Return [X, Y] of the center of cell containing provided text 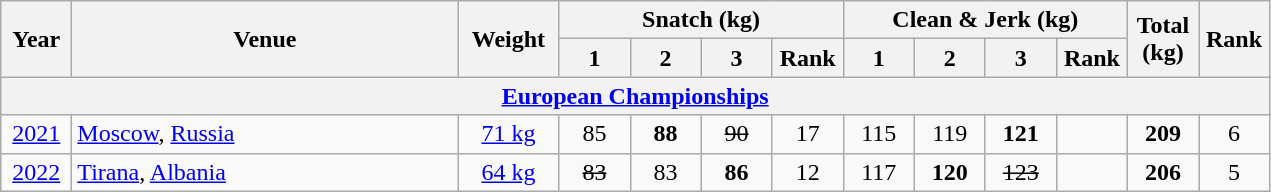
71 kg [508, 134]
115 [878, 134]
123 [1020, 172]
86 [736, 172]
90 [736, 134]
85 [594, 134]
Clean & Jerk (kg) [985, 20]
Weight [508, 39]
117 [878, 172]
European Championships [636, 96]
88 [666, 134]
17 [808, 134]
Tirana, Albania [265, 172]
120 [950, 172]
2021 [36, 134]
Snatch (kg) [701, 20]
209 [1162, 134]
Total(kg) [1162, 39]
2022 [36, 172]
121 [1020, 134]
5 [1234, 172]
119 [950, 134]
Year [36, 39]
6 [1234, 134]
12 [808, 172]
64 kg [508, 172]
206 [1162, 172]
Moscow, Russia [265, 134]
Venue [265, 39]
